Identify which cell holds the provided text, then report its [x, y] central coordinate. 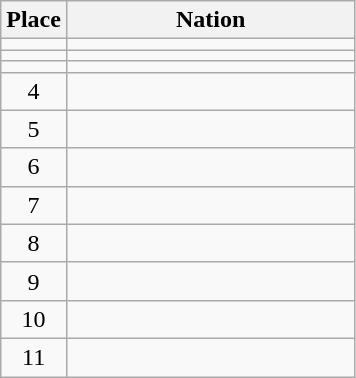
11 [34, 357]
Place [34, 20]
6 [34, 167]
9 [34, 281]
5 [34, 129]
Nation [210, 20]
10 [34, 319]
4 [34, 91]
7 [34, 205]
8 [34, 243]
